Extract the [x, y] coordinate from the center of the cell holding the provided text.  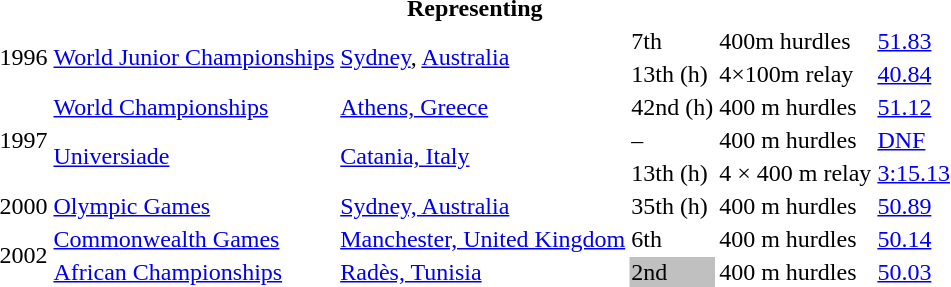
4 × 400 m relay [796, 173]
Olympic Games [194, 206]
World Championships [194, 107]
Catania, Italy [483, 156]
Manchester, United Kingdom [483, 239]
Commonwealth Games [194, 239]
2nd [672, 272]
World Junior Championships [194, 58]
Athens, Greece [483, 107]
Radès, Tunisia [483, 272]
Universiade [194, 156]
4×100m relay [796, 74]
6th [672, 239]
35th (h) [672, 206]
42nd (h) [672, 107]
7th [672, 41]
400m hurdles [796, 41]
African Championships [194, 272]
– [672, 140]
